Return the [x, y] coordinate for the center point of the cell that contains the specified text.  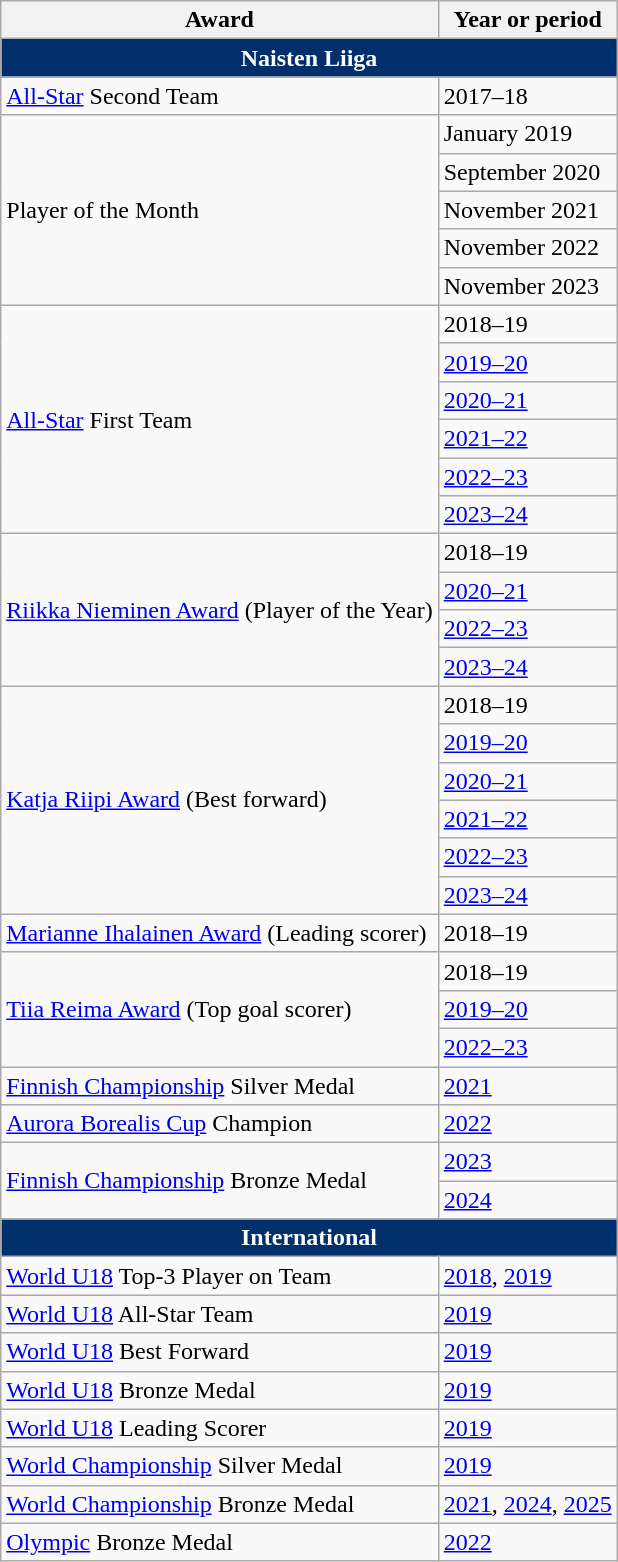
Finnish Championship Silver Medal [220, 1085]
September 2020 [528, 172]
January 2019 [528, 134]
World U18 Top-3 Player on Team [220, 1276]
World U18 Leading Scorer [220, 1428]
2017–18 [528, 96]
Katja Riipi Award (Best forward) [220, 800]
World Championship Bronze Medal [220, 1504]
Naisten Liiga [309, 58]
2018, 2019 [528, 1276]
Year or period [528, 20]
Award [220, 20]
2021, 2024, 2025 [528, 1504]
Olympic Bronze Medal [220, 1542]
World U18 All-Star Team [220, 1314]
2024 [528, 1200]
Marianne Ihalainen Award (Leading scorer) [220, 933]
International [309, 1238]
2023 [528, 1162]
November 2022 [528, 248]
Aurora Borealis Cup Champion [220, 1124]
Player of the Month [220, 210]
World U18 Best Forward [220, 1352]
Tiia Reima Award (Top goal scorer) [220, 1009]
All-Star Second Team [220, 96]
Finnish Championship Bronze Medal [220, 1181]
November 2023 [528, 286]
November 2021 [528, 210]
World U18 Bronze Medal [220, 1390]
Riikka Nieminen Award (Player of the Year) [220, 610]
2021 [528, 1085]
All-Star First Team [220, 419]
World Championship Silver Medal [220, 1466]
